Search for the cell housing the specified text and yield its (X, Y) center coordinate. 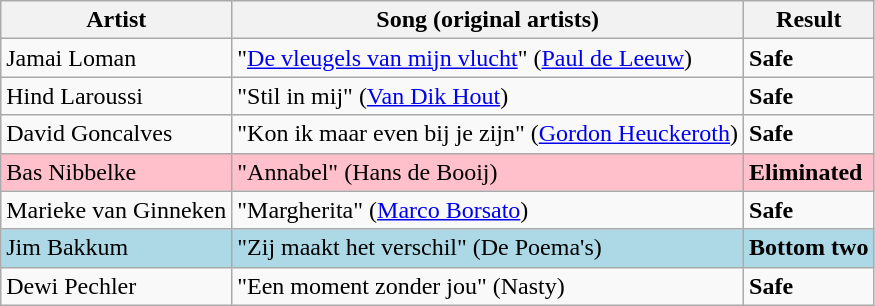
Eliminated (809, 172)
Marieke van Ginneken (116, 210)
"Een moment zonder jou" (Nasty) (488, 286)
"Stil in mij" (Van Dik Hout) (488, 96)
"Margherita" (Marco Borsato) (488, 210)
Dewi Pechler (116, 286)
Bottom two (809, 248)
Jim Bakkum (116, 248)
"Kon ik maar even bij je zijn" (Gordon Heuckeroth) (488, 134)
"Zij maakt het verschil" (De Poema's) (488, 248)
"Annabel" (Hans de Booij) (488, 172)
"De vleugels van mijn vlucht" (Paul de Leeuw) (488, 58)
David Goncalves (116, 134)
Artist (116, 20)
Result (809, 20)
Jamai Loman (116, 58)
Song (original artists) (488, 20)
Hind Laroussi (116, 96)
Bas Nibbelke (116, 172)
